Scan for the cell matching the given text and deliver its [x, y] coordinate at center. 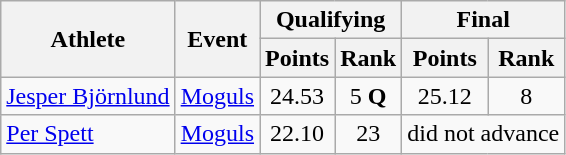
Event [217, 39]
Athlete [88, 39]
24.53 [298, 96]
Per Spett [88, 134]
Final [484, 20]
5 Q [368, 96]
did not advance [484, 134]
22.10 [298, 134]
Qualifying [331, 20]
8 [526, 96]
23 [368, 134]
25.12 [445, 96]
Jesper Björnlund [88, 96]
